For the text-containing cell, return its midpoint in [X, Y] coordinate format. 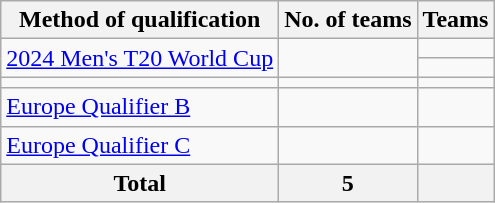
Total [140, 183]
Teams [456, 20]
No. of teams [348, 20]
2024 Men's T20 World Cup [140, 58]
5 [348, 183]
Europe Qualifier B [140, 107]
Europe Qualifier C [140, 145]
Method of qualification [140, 20]
